Provide the [X, Y] coordinate of the cell's center where the given text is located.  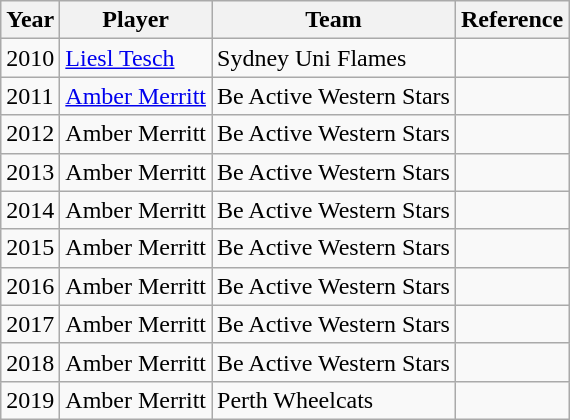
Liesl Tesch [136, 58]
2012 [30, 134]
2013 [30, 172]
2011 [30, 96]
Perth Wheelcats [334, 400]
Year [30, 20]
2017 [30, 324]
2018 [30, 362]
Team [334, 20]
2015 [30, 248]
2010 [30, 58]
Sydney Uni Flames [334, 58]
2016 [30, 286]
2019 [30, 400]
Reference [512, 20]
Player [136, 20]
2014 [30, 210]
